Pinpoint the cell where the given text exists, returning its (X, Y) midpoint coordinate. 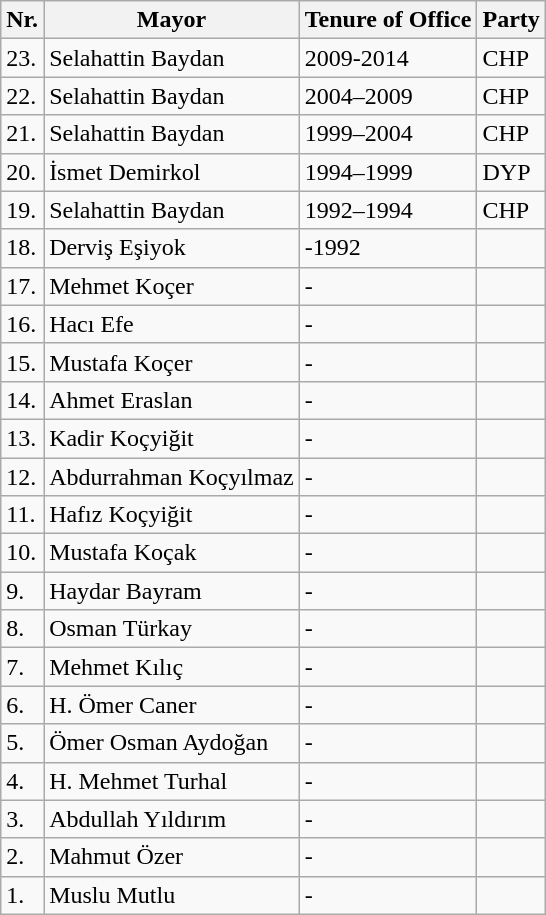
17. (22, 286)
Mehmet Koçer (172, 286)
2009-2014 (388, 58)
Derviş Eşiyok (172, 248)
Tenure of Office (388, 20)
20. (22, 172)
Ömer Osman Aydoğan (172, 743)
18. (22, 248)
1994–1999 (388, 172)
Mahmut Özer (172, 857)
6. (22, 705)
14. (22, 400)
8. (22, 629)
İsmet Demirkol (172, 172)
Mehmet Kılıç (172, 667)
Mayor (172, 20)
DYP (511, 172)
Hafız Koçyiğit (172, 515)
3. (22, 819)
1992–1994 (388, 210)
Mustafa Koçak (172, 553)
Ahmet Eraslan (172, 400)
H. Ömer Caner (172, 705)
H. Mehmet Turhal (172, 781)
19. (22, 210)
22. (22, 96)
10. (22, 553)
Nr. (22, 20)
1999–2004 (388, 134)
9. (22, 591)
-1992 (388, 248)
Muslu Mutlu (172, 895)
2. (22, 857)
Hacı Efe (172, 324)
15. (22, 362)
21. (22, 134)
13. (22, 438)
23. (22, 58)
Mustafa Koçer (172, 362)
Abdullah Yıldırım (172, 819)
5. (22, 743)
12. (22, 477)
Kadir Koçyiğit (172, 438)
7. (22, 667)
Party (511, 20)
16. (22, 324)
Osman Türkay (172, 629)
11. (22, 515)
4. (22, 781)
2004–2009 (388, 96)
1. (22, 895)
Haydar Bayram (172, 591)
Abdurrahman Koçyılmaz (172, 477)
